Identify which cell holds the provided text, then report its (x, y) central coordinate. 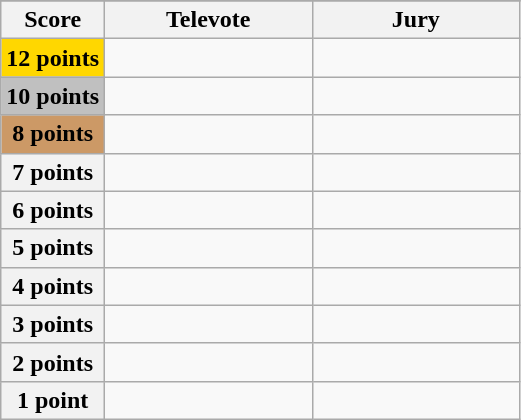
6 points (53, 210)
2 points (53, 362)
5 points (53, 248)
7 points (53, 172)
3 points (53, 324)
8 points (53, 134)
Score (53, 20)
Televote (209, 20)
4 points (53, 286)
Jury (416, 20)
1 point (53, 400)
12 points (53, 58)
10 points (53, 96)
